From the cell containing the given text, extract its center point as (X, Y) coordinate. 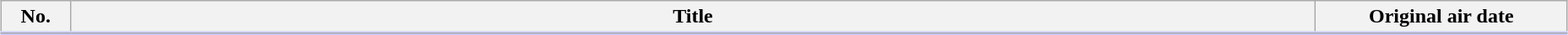
Original air date (1441, 17)
Title (693, 17)
No. (35, 17)
